Identify which cell holds the provided text, then report its [x, y] central coordinate. 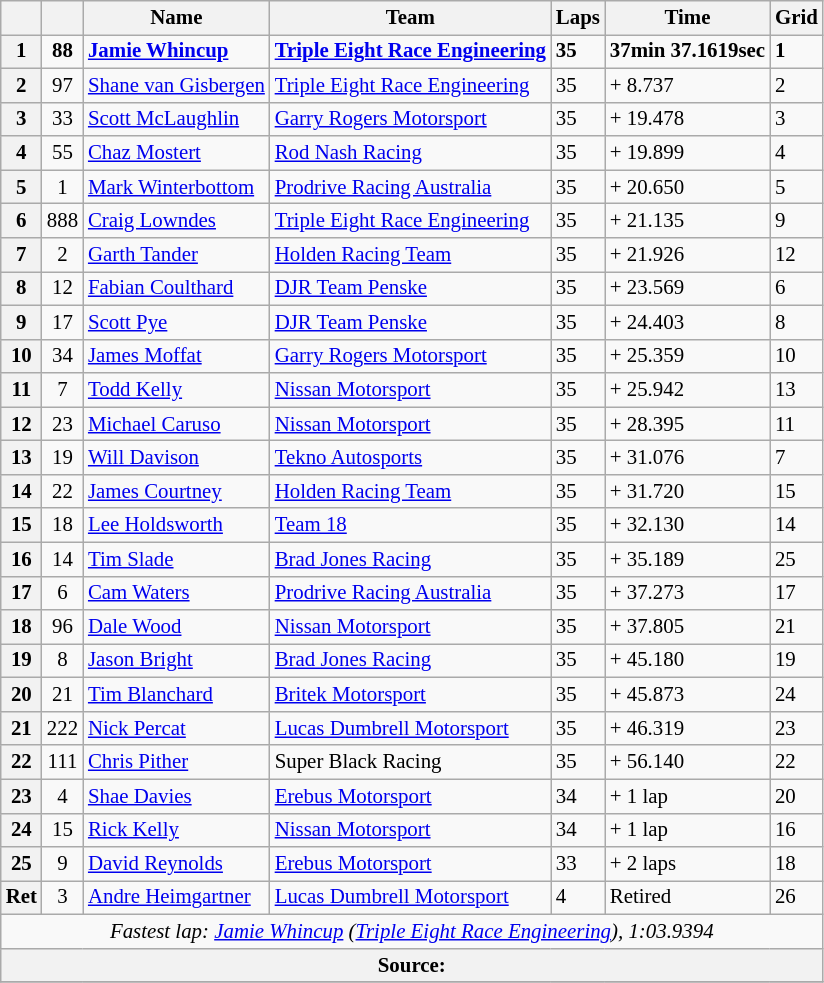
Rod Nash Racing [410, 153]
Chris Pither [176, 762]
Fastest lap: Jamie Whincup (Triple Eight Race Engineering), 1:03.9394 [412, 931]
Time [688, 18]
Laps [578, 18]
888 [62, 221]
+ 35.189 [688, 559]
Fabian Coulthard [176, 288]
Michael Caruso [176, 424]
Scott Pye [176, 322]
+ 8.737 [688, 85]
Andre Heimgartner [176, 898]
111 [62, 762]
+ 45.180 [688, 661]
Team 18 [410, 525]
Todd Kelly [176, 390]
Craig Lowndes [176, 221]
+ 21.135 [688, 221]
James Moffat [176, 356]
Team [410, 18]
+ 20.650 [688, 187]
Britek Motorsport [410, 695]
222 [62, 728]
+ 24.403 [688, 322]
Name [176, 18]
Garth Tander [176, 255]
37min 37.1619sec [688, 51]
Source: [412, 965]
+ 2 laps [688, 864]
+ 45.873 [688, 695]
Lee Holdsworth [176, 525]
+ 28.395 [688, 424]
Shane van Gisbergen [176, 85]
+ 32.130 [688, 525]
Nick Percat [176, 728]
88 [62, 51]
+ 37.273 [688, 593]
+ 25.942 [688, 390]
+ 31.076 [688, 458]
+ 23.569 [688, 288]
Tekno Autosports [410, 458]
+ 56.140 [688, 762]
David Reynolds [176, 864]
Scott McLaughlin [176, 119]
+ 46.319 [688, 728]
+ 21.926 [688, 255]
Tim Slade [176, 559]
Retired [688, 898]
Will Davison [176, 458]
96 [62, 627]
26 [796, 898]
+ 37.805 [688, 627]
Dale Wood [176, 627]
55 [62, 153]
+ 19.478 [688, 119]
Grid [796, 18]
James Courtney [176, 491]
+ 25.359 [688, 356]
+ 19.899 [688, 153]
Rick Kelly [176, 830]
Tim Blanchard [176, 695]
Super Black Racing [410, 762]
Ret [22, 898]
Cam Waters [176, 593]
Shae Davies [176, 796]
97 [62, 85]
+ 31.720 [688, 491]
Chaz Mostert [176, 153]
Jason Bright [176, 661]
Mark Winterbottom [176, 187]
Jamie Whincup [176, 51]
